Pinpoint the cell where the given text exists, returning its [X, Y] midpoint coordinate. 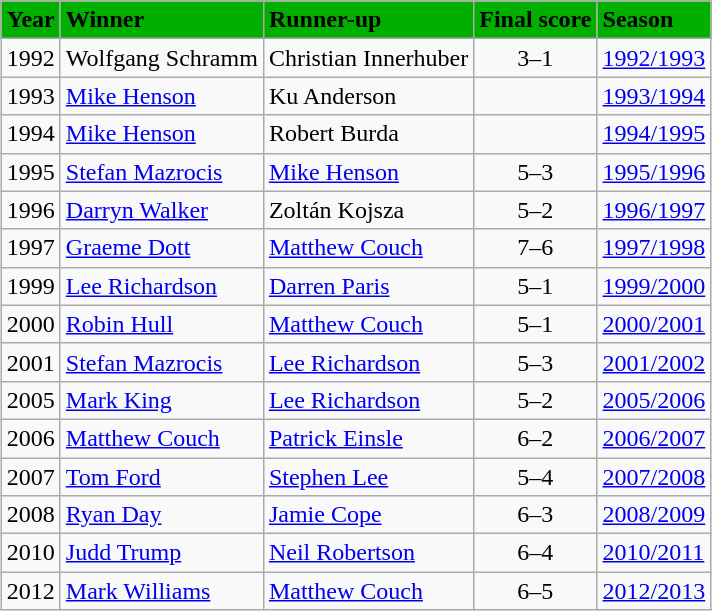
2005/2006 [654, 400]
1992 [30, 58]
2000 [30, 324]
Wolfgang Schramm [162, 58]
Winner [162, 20]
Mark King [162, 400]
6–3 [536, 515]
2012/2013 [654, 591]
1995 [30, 172]
2007/2008 [654, 477]
Judd Trump [162, 553]
Final score [536, 20]
1993/1994 [654, 96]
2006 [30, 438]
1999 [30, 286]
Darren Paris [368, 286]
5–4 [536, 477]
1994 [30, 134]
6–4 [536, 553]
2007 [30, 477]
1997/1998 [654, 248]
1996 [30, 210]
6–5 [536, 591]
1994/1995 [654, 134]
7–6 [536, 248]
Darryn Walker [162, 210]
Mark Williams [162, 591]
Ku Anderson [368, 96]
2000/2001 [654, 324]
2001 [30, 362]
Year [30, 20]
2008/2009 [654, 515]
2005 [30, 400]
1999/2000 [654, 286]
Robin Hull [162, 324]
Jamie Cope [368, 515]
Tom Ford [162, 477]
6–2 [536, 438]
1997 [30, 248]
2001/2002 [654, 362]
Ryan Day [162, 515]
Season [654, 20]
Zoltán Kojsza [368, 210]
Runner-up [368, 20]
Patrick Einsle [368, 438]
Graeme Dott [162, 248]
1995/1996 [654, 172]
Christian Innerhuber [368, 58]
Neil Robertson [368, 553]
1996/1997 [654, 210]
2010 [30, 553]
2010/2011 [654, 553]
2012 [30, 591]
2006/2007 [654, 438]
Robert Burda [368, 134]
2008 [30, 515]
3–1 [536, 58]
1992/1993 [654, 58]
1993 [30, 96]
Stephen Lee [368, 477]
